Extract the [X, Y] coordinate from the center of the cell holding the provided text.  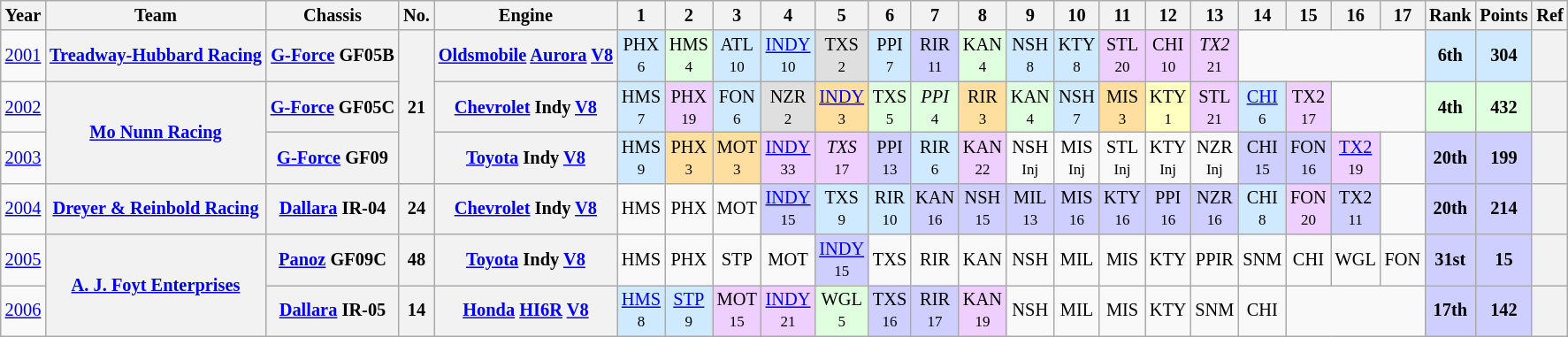
7 [935, 15]
6th [1450, 56]
TXS17 [842, 157]
142 [1503, 310]
2003 [23, 157]
Year [23, 15]
RIR11 [935, 56]
HMS7 [641, 107]
NZR2 [789, 107]
RIR17 [935, 310]
HMS4 [689, 56]
PHX6 [641, 56]
2001 [23, 56]
FON16 [1308, 157]
4 [789, 15]
KTY8 [1077, 56]
PPI7 [890, 56]
PPIR [1214, 260]
12 [1168, 15]
16 [1356, 15]
WGL5 [842, 310]
4th [1450, 107]
TX221 [1214, 56]
2004 [23, 209]
FON [1403, 260]
MOT15 [738, 310]
8 [983, 15]
304 [1503, 56]
TXS [890, 260]
PPI16 [1168, 209]
Dallara IR-05 [333, 310]
G-Force GF05C [333, 107]
NZRInj [1214, 157]
STP9 [689, 310]
10 [1077, 15]
Mo Nunn Racing [156, 133]
STLInj [1122, 157]
NSHInj [1030, 157]
PPI13 [890, 157]
MIL13 [1030, 209]
INDY33 [789, 157]
3 [738, 15]
CHI6 [1262, 107]
MIS3 [1122, 107]
17 [1403, 15]
STL21 [1214, 107]
13 [1214, 15]
HMS8 [641, 310]
A. J. Foyt Enterprises [156, 285]
FON20 [1308, 209]
31st [1450, 260]
Dallara IR-04 [333, 209]
2 [689, 15]
2006 [23, 310]
21 [417, 106]
KTY16 [1122, 209]
RIR3 [983, 107]
MIS16 [1077, 209]
TX219 [1356, 157]
WGL [1356, 260]
NZR16 [1214, 209]
TXS16 [890, 310]
MISInj [1077, 157]
INDY21 [789, 310]
NSH15 [983, 209]
Treadway-Hubbard Racing [156, 56]
Panoz GF09C [333, 260]
Team [156, 15]
CHI10 [1168, 56]
RIR [935, 260]
STP [738, 260]
CHI15 [1262, 157]
INDY10 [789, 56]
Dreyer & Reinbold Racing [156, 209]
KAN19 [983, 310]
199 [1503, 157]
2005 [23, 260]
TX217 [1308, 107]
48 [417, 260]
TXS2 [842, 56]
TX211 [1356, 209]
RIR10 [890, 209]
KAN22 [983, 157]
ATL10 [738, 56]
KTY1 [1168, 107]
RIR6 [935, 157]
No. [417, 15]
1 [641, 15]
Ref [1549, 15]
214 [1503, 209]
TXS9 [842, 209]
Engine [525, 15]
G-Force GF05B [333, 56]
MOT3 [738, 157]
11 [1122, 15]
Rank [1450, 15]
KAN [983, 260]
Points [1503, 15]
CHI8 [1262, 209]
17th [1450, 310]
INDY3 [842, 107]
NSH8 [1030, 56]
PPI4 [935, 107]
5 [842, 15]
PHX19 [689, 107]
2002 [23, 107]
6 [890, 15]
HMS9 [641, 157]
Honda HI6R V8 [525, 310]
FON6 [738, 107]
STL20 [1122, 56]
PHX3 [689, 157]
KTYInj [1168, 157]
NSH7 [1077, 107]
Chassis [333, 15]
24 [417, 209]
432 [1503, 107]
TXS5 [890, 107]
G-Force GF09 [333, 157]
9 [1030, 15]
Oldsmobile Aurora V8 [525, 56]
KAN16 [935, 209]
